Determine the [X, Y] coordinate at the center of the cell enclosing the given text.  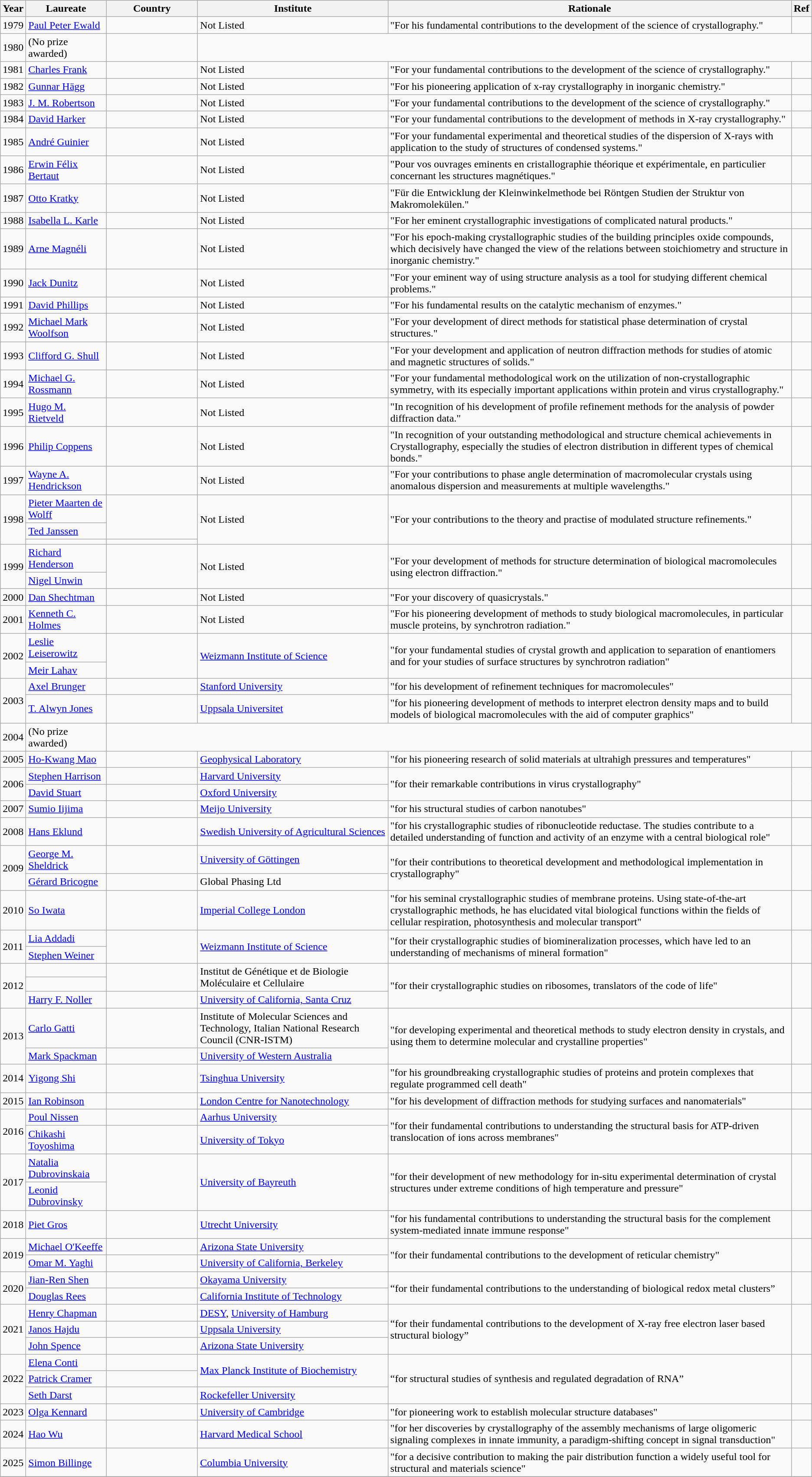
Erwin Félix Bertaut [66, 170]
Stephen Weiner [66, 955]
Columbia University [293, 1463]
Wayne A. Hendrickson [66, 481]
"for his development of refinement techniques for macromolecules" [589, 687]
"for his fundamental contributions to understanding the structural basis for the complement system-mediated innate immune response" [589, 1224]
1995 [13, 412]
2005 [13, 760]
1992 [13, 328]
2001 [13, 619]
Ian Robinson [66, 1101]
2012 [13, 986]
Aarhus University [293, 1117]
1993 [13, 356]
1985 [13, 141]
Institute of Molecular Sciences and Technology, Italian National Research Council (CNR-ISTM) [293, 1028]
1986 [13, 170]
"for their crystallographic studies on ribosomes, translators of the code of life" [589, 986]
1988 [13, 220]
2009 [13, 868]
Leslie Leiserowitz [66, 647]
Axel Brunger [66, 687]
Olga Kennard [66, 1412]
2013 [13, 1036]
1994 [13, 384]
1996 [13, 446]
1983 [13, 103]
Michael O'Keeffe [66, 1247]
Harry F. Noller [66, 999]
Jian-Ren Shen [66, 1280]
2003 [13, 701]
"for their crystallographic studies of biomineralization processes, which have led to an understanding of mechanisms of mineral formation" [589, 946]
1981 [13, 70]
1987 [13, 198]
Chikashi Toyoshima [66, 1140]
2017 [13, 1182]
Kenneth C. Holmes [66, 619]
Janos Hajdu [66, 1329]
"For your development of methods for structure determination of biological macromolecules using electron diffraction." [589, 567]
Imperial College London [293, 910]
"for their fundamental contributions to the development of reticular chemistry" [589, 1255]
Philip Coppens [66, 446]
2021 [13, 1329]
"For your discovery of quasicrystals." [589, 597]
Natalia Dubrovinskaia [66, 1168]
"for their contributions to theoretical development and methodological implementation in crystallography" [589, 868]
London Centre for Nanotechnology [293, 1101]
University of Western Australia [293, 1056]
University of Bayreuth [293, 1182]
University of Cambridge [293, 1412]
1979 [13, 25]
Institute [293, 9]
"for a decisive contribution to making the pair distribution function a widely useful tool for structural and materials science" [589, 1463]
2014 [13, 1078]
2019 [13, 1255]
Swedish University of Agricultural Sciences [293, 831]
Patrick Cramer [66, 1379]
Oxford University [293, 793]
Nigel Unwin [66, 580]
Charles Frank [66, 70]
"In recognition of his development of profile refinement methods for the analysis of powder diffraction data." [589, 412]
Ref [802, 9]
David Harker [66, 119]
2025 [13, 1463]
Uppsala Universitet [293, 709]
Isabella L. Karle [66, 220]
Global Phasing Ltd [293, 882]
Institut de Génétique et de Biologie Moléculaire et Cellulaire [293, 977]
1990 [13, 283]
1984 [13, 119]
Utrecht University [293, 1224]
"For his fundamental contributions to the development of the science of crystallography." [589, 25]
Rationale [589, 9]
Douglas Rees [66, 1296]
2023 [13, 1412]
Hao Wu [66, 1434]
"for pioneering work to establish molecular structure databases" [589, 1412]
"For your fundamental contributions to the development of methods in X-ray crystallography." [589, 119]
2011 [13, 946]
Richard Henderson [66, 558]
Lia Addadi [66, 938]
Yigong Shi [66, 1078]
"for their fundamental contributions to understanding the structural basis for ATP-driven translocation of ions across membranes" [589, 1131]
Dan Shechtman [66, 597]
Seth Darst [66, 1395]
Poul Nissen [66, 1117]
Hans Eklund [66, 831]
Paul Peter Ewald [66, 25]
2020 [13, 1288]
"for their remarkable contributions in virus crystallography" [589, 784]
Harvard University [293, 776]
1989 [13, 249]
Country [152, 9]
Max Planck Institute of Biochemistry [293, 1371]
T. Alwyn Jones [66, 709]
2015 [13, 1101]
André Guinier [66, 141]
So Iwata [66, 910]
Simon Billinge [66, 1463]
Clifford G. Shull [66, 356]
“for their fundamental contributions to the development of X-ray free electron laser based structural biology” [589, 1329]
University of Tokyo [293, 1140]
Michael G. Rossmann [66, 384]
2007 [13, 809]
Meir Lahav [66, 670]
George M. Sheldrick [66, 860]
"For your contributions to the theory and practise of modulated structure refinements." [589, 519]
Year [13, 9]
"For her eminent crystallographic investigations of complicated natural products." [589, 220]
David Stuart [66, 793]
1991 [13, 305]
2008 [13, 831]
"For your contributions to phase angle determination of macromolecular crystals using anomalous dispersion and measurements at multiple wavelengths." [589, 481]
"for his development of diffraction methods for studying surfaces and nanomaterials" [589, 1101]
DESY, University of Hamburg [293, 1313]
Leonid Dubrovinsky [66, 1196]
"for his groundbreaking crystallographic studies of proteins and protein complexes that regulate programmed cell death" [589, 1078]
J. M. Robertson [66, 103]
2016 [13, 1131]
Ho-Kwang Mao [66, 760]
"for his pioneering research of solid materials at ultrahigh pressures and temperatures" [589, 760]
2006 [13, 784]
Henry Chapman [66, 1313]
Omar M. Yaghi [66, 1263]
"For his pioneering development of methods to study biological macromolecules, in particular muscle proteins, by synchrotron radiation." [589, 619]
Tsinghua University [293, 1078]
"For your development of direct methods for statistical phase determination of crystal structures." [589, 328]
"Pour vos ouvrages eminents en cristallographie théorique et expérimentale, en particulier concernant les structures magnétiques." [589, 170]
1999 [13, 567]
Gérard Bricogne [66, 882]
"for his structural studies of carbon nanotubes" [589, 809]
Arne Magnéli [66, 249]
University of California, Santa Cruz [293, 999]
Stephen Harrison [66, 776]
Meijo University [293, 809]
Elena Conti [66, 1362]
1997 [13, 481]
"For your eminent way of using structure analysis as a tool for studying different chemical problems." [589, 283]
2024 [13, 1434]
“for structural studies of synthesis and regulated degradation of RNA” [589, 1379]
Jack Dunitz [66, 283]
2022 [13, 1379]
Mark Spackman [66, 1056]
Geophysical Laboratory [293, 760]
Pieter Maarten de Wolff [66, 508]
“for their fundamental contributions to the understanding of biological redox metal clusters” [589, 1288]
California Institute of Technology [293, 1296]
2000 [13, 597]
"For his pioneering application of x-ray crystallography in inorganic chemistry." [589, 86]
Piet Gros [66, 1224]
Uppsala University [293, 1329]
1998 [13, 519]
Ted Janssen [66, 531]
"Für die Entwicklung der Kleinwinkelmethode bei Röntgen Studien der Struktur von Makromolekülen." [589, 198]
University of Göttingen [293, 860]
Michael Mark Woolfson [66, 328]
Rockefeller University [293, 1395]
Harvard Medical School [293, 1434]
John Spence [66, 1346]
Laureate [66, 9]
Otto Kratky [66, 198]
Stanford University [293, 687]
David Phillips [66, 305]
Carlo Gatti [66, 1028]
1980 [13, 48]
"For his fundamental results on the catalytic mechanism of enzymes." [589, 305]
"For your development and application of neutron diffraction methods for studies of atomic and magnetic structures of solids." [589, 356]
2002 [13, 656]
University of California, Berkeley [293, 1263]
Gunnar Hägg [66, 86]
Okayama University [293, 1280]
2004 [13, 737]
2010 [13, 910]
Sumio Iijima [66, 809]
1982 [13, 86]
Hugo M. Rietveld [66, 412]
2018 [13, 1224]
